From the cell containing the given text, extract its center point as [x, y] coordinate. 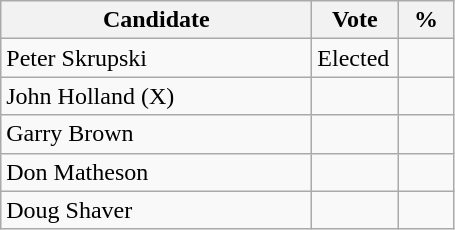
Garry Brown [156, 134]
Don Matheson [156, 172]
Elected [355, 58]
John Holland (X) [156, 96]
Vote [355, 20]
% [426, 20]
Peter Skrupski [156, 58]
Candidate [156, 20]
Doug Shaver [156, 210]
